Output the [X, Y] coordinate of the center of the cell containing the given text.  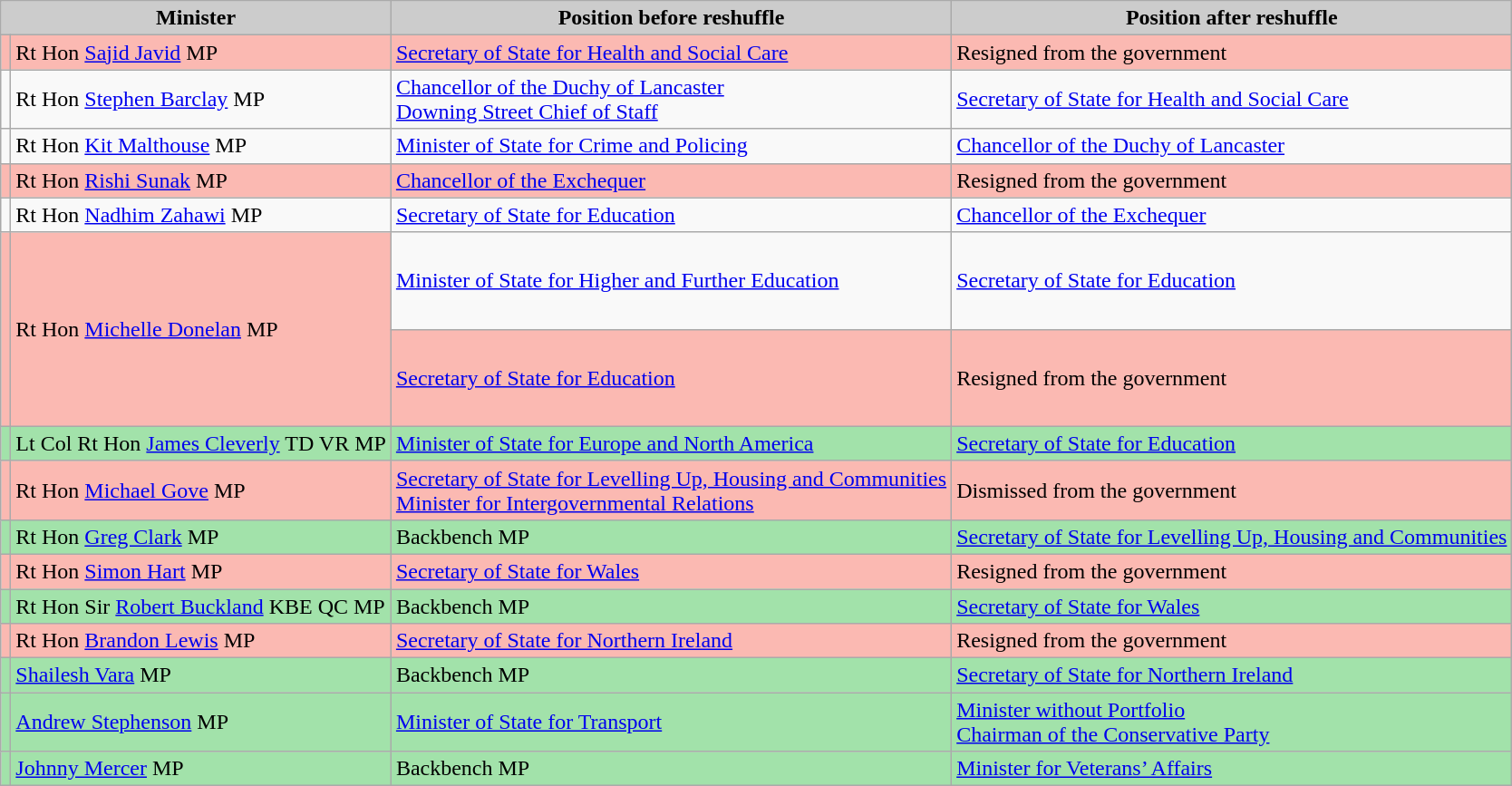
Rt Hon Sir Robert Buckland KBE QC MP [201, 606]
Lt Col Rt Hon James Cleverly TD VR MP [201, 443]
Rt Hon Stephen Barclay MP [201, 100]
Dismissed from the government [1232, 490]
Rt Hon Kit Malthouse MP [201, 146]
Andrew Stephenson MP [201, 722]
Rt Hon Michael Gove MP [201, 490]
Rt Hon Simon Hart MP [201, 571]
Rt Hon Michelle Donelan MP [201, 329]
Secretary of State for Levelling Up, Housing and Communities [1232, 537]
Johnny Mercer MP [201, 769]
Minister of State for Europe and North America [671, 443]
Shailesh Vara MP [201, 675]
Minister of State for Higher and Further Education [671, 281]
Rt Hon Greg Clark MP [201, 537]
Minister [196, 18]
Secretary of State for Levelling Up, Housing and CommunitiesMinister for Intergovernmental Relations [671, 490]
Position after reshuffle [1232, 18]
Rt Hon Rishi Sunak MP [201, 180]
Position before reshuffle [671, 18]
Chancellor of the Duchy of Lancaster [1232, 146]
Minister of State for Crime and Policing [671, 146]
Rt Hon Brandon Lewis MP [201, 641]
Rt Hon Sajid Javid MP [201, 53]
Chancellor of the Duchy of LancasterDowning Street Chief of Staff [671, 100]
Minister for Veterans’ Affairs [1232, 769]
Minister without PortfolioChairman of the Conservative Party [1232, 722]
Minister of State for Transport [671, 722]
Rt Hon Nadhim Zahawi MP [201, 215]
